Locate the cell with the specified text and output its (x, y) center coordinate. 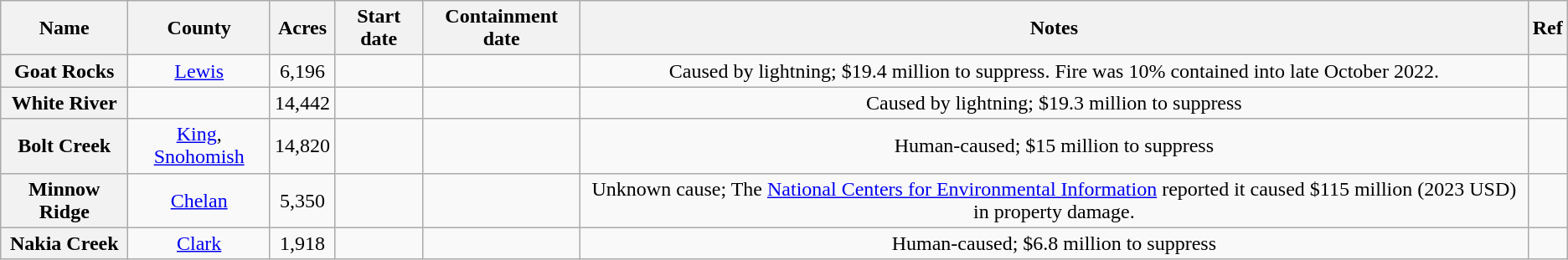
Start date (379, 28)
White River (64, 103)
14,442 (302, 103)
Caused by lightning; $19.3 million to suppress (1055, 103)
1,918 (302, 243)
Bolt Creek (64, 145)
14,820 (302, 145)
Caused by lightning; $19.4 million to suppress. Fire was 10% contained into late October 2022. (1055, 71)
Chelan (199, 201)
Name (64, 28)
Acres (302, 28)
King, Snohomish (199, 145)
Minnow Ridge (64, 201)
5,350 (302, 201)
Lewis (199, 71)
Human-caused; $6.8 million to suppress (1055, 243)
County (199, 28)
Clark (199, 243)
Human-caused; $15 million to suppress (1055, 145)
Ref (1548, 28)
Nakia Creek (64, 243)
Notes (1055, 28)
Containment date (502, 28)
Goat Rocks (64, 71)
Unknown cause; The National Centers for Environmental Information reported it caused $115 million (2023 USD) in property damage. (1055, 201)
6,196 (302, 71)
